Determine the (X, Y) coordinate at the center of the cell enclosing the given text.  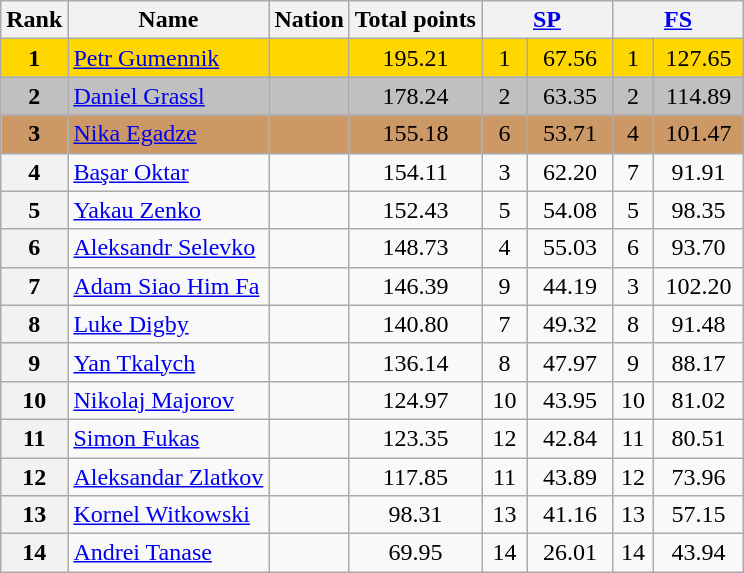
Daniel Grassl (168, 96)
Nika Egadze (168, 134)
178.24 (415, 96)
43.94 (699, 553)
41.16 (570, 515)
127.65 (699, 58)
146.39 (415, 286)
57.15 (699, 515)
80.51 (699, 438)
Yakau Zenko (168, 210)
117.85 (415, 477)
SP (548, 20)
69.95 (415, 553)
102.20 (699, 286)
154.11 (415, 172)
Nation (309, 20)
124.97 (415, 400)
Adam Siao Him Fa (168, 286)
148.73 (415, 248)
Luke Digby (168, 324)
91.48 (699, 324)
42.84 (570, 438)
88.17 (699, 362)
98.35 (699, 210)
63.35 (570, 96)
Name (168, 20)
43.89 (570, 477)
53.71 (570, 134)
Yan Tkalych (168, 362)
101.47 (699, 134)
Rank (34, 20)
49.32 (570, 324)
Petr Gumennik (168, 58)
155.18 (415, 134)
152.43 (415, 210)
26.01 (570, 553)
81.02 (699, 400)
FS (678, 20)
Kornel Witkowski (168, 515)
Aleksandr Selevko (168, 248)
54.08 (570, 210)
47.97 (570, 362)
43.95 (570, 400)
114.89 (699, 96)
136.14 (415, 362)
91.91 (699, 172)
Andrei Tanase (168, 553)
73.96 (699, 477)
Total points (415, 20)
55.03 (570, 248)
93.70 (699, 248)
Başar Oktar (168, 172)
62.20 (570, 172)
44.19 (570, 286)
Aleksandar Zlatkov (168, 477)
195.21 (415, 58)
140.80 (415, 324)
123.35 (415, 438)
98.31 (415, 515)
Simon Fukas (168, 438)
67.56 (570, 58)
Nikolaj Majorov (168, 400)
